Return [X, Y] of the center of cell containing provided text 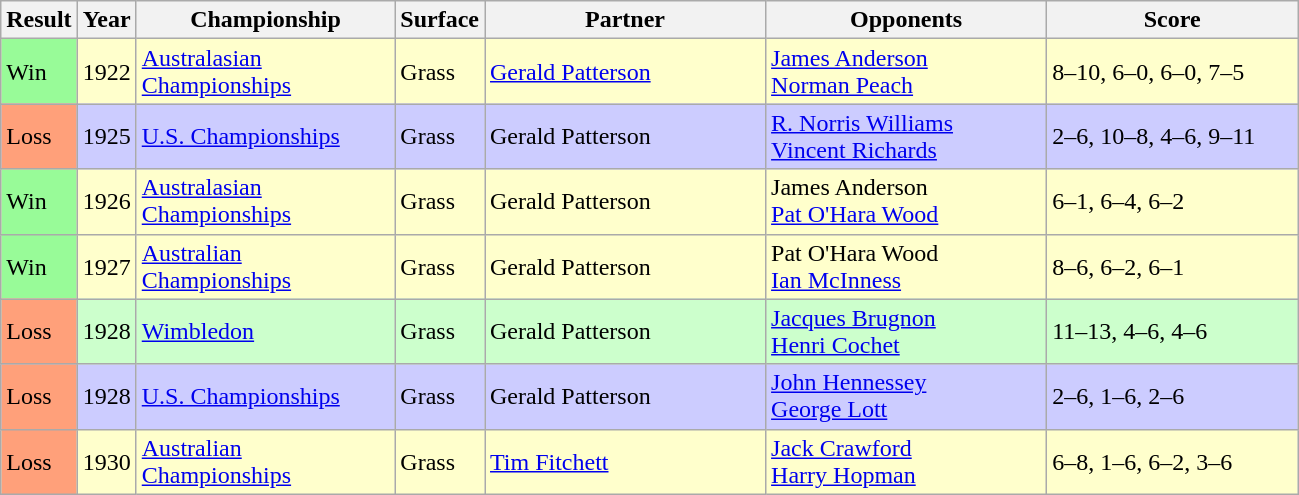
6–8, 1–6, 6–2, 3–6 [1172, 462]
Score [1172, 20]
Tim Fitchett [624, 462]
2–6, 1–6, 2–6 [1172, 396]
1925 [106, 136]
James Anderson Norman Peach [906, 72]
Jacques Brugnon Henri Cochet [906, 332]
8–6, 6–2, 6–1 [1172, 266]
1927 [106, 266]
2–6, 10–8, 4–6, 9–11 [1172, 136]
Championship [266, 20]
R. Norris Williams Vincent Richards [906, 136]
11–13, 4–6, 4–6 [1172, 332]
Partner [624, 20]
Wimbledon [266, 332]
8–10, 6–0, 6–0, 7–5 [1172, 72]
Pat O'Hara Wood Ian McInness [906, 266]
6–1, 6–4, 6–2 [1172, 202]
1922 [106, 72]
Jack Crawford Harry Hopman [906, 462]
James Anderson Pat O'Hara Wood [906, 202]
Surface [440, 20]
1930 [106, 462]
Result [39, 20]
1926 [106, 202]
Year [106, 20]
Opponents [906, 20]
John Hennessey George Lott [906, 396]
